Extract the (X, Y) coordinate from the center of the cell holding the provided text.  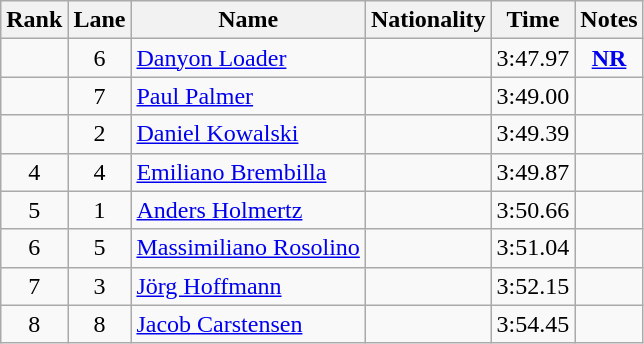
Nationality (428, 20)
3:47.97 (533, 58)
3 (100, 286)
Notes (609, 20)
Rank (34, 20)
3:49.00 (533, 96)
1 (100, 210)
NR (609, 58)
3:52.15 (533, 286)
Paul Palmer (248, 96)
Emiliano Brembilla (248, 172)
Jacob Carstensen (248, 324)
Danyon Loader (248, 58)
3:54.45 (533, 324)
Daniel Kowalski (248, 134)
Lane (100, 20)
3:51.04 (533, 248)
3:50.66 (533, 210)
Name (248, 20)
Massimiliano Rosolino (248, 248)
3:49.87 (533, 172)
Jörg Hoffmann (248, 286)
2 (100, 134)
Time (533, 20)
Anders Holmertz (248, 210)
3:49.39 (533, 134)
